Locate the cell with the specified text and output its [x, y] center coordinate. 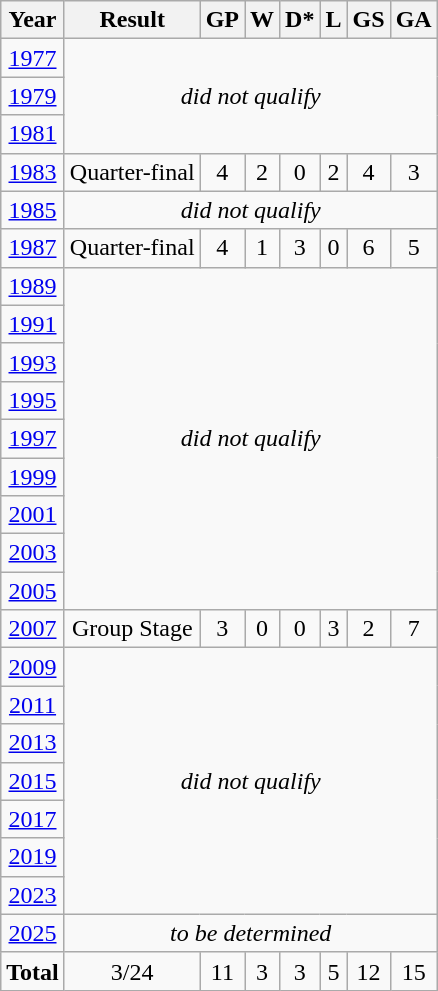
1977 [33, 58]
2003 [33, 553]
W [262, 20]
GP [222, 20]
Group Stage [132, 629]
GA [414, 20]
2011 [33, 705]
1999 [33, 477]
to be determined [250, 933]
D* [300, 20]
L [334, 20]
1 [262, 248]
1983 [33, 172]
2001 [33, 515]
Year [33, 20]
1995 [33, 400]
1991 [33, 324]
7 [414, 629]
2005 [33, 591]
2015 [33, 781]
2017 [33, 819]
1989 [33, 286]
2019 [33, 857]
Total [33, 971]
3/24 [132, 971]
2023 [33, 895]
Result [132, 20]
1981 [33, 134]
15 [414, 971]
1997 [33, 438]
2009 [33, 667]
2013 [33, 743]
1979 [33, 96]
1985 [33, 210]
1987 [33, 248]
11 [222, 971]
2025 [33, 933]
2007 [33, 629]
1993 [33, 362]
12 [368, 971]
GS [368, 20]
6 [368, 248]
